Find where the given text appears and provide that cell's center as (X, Y) coordinate. 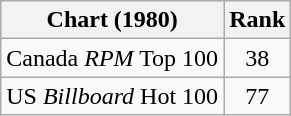
38 (258, 58)
Canada RPM Top 100 (112, 58)
Chart (1980) (112, 20)
Rank (258, 20)
US Billboard Hot 100 (112, 96)
77 (258, 96)
